For the text-containing cell, return its midpoint in [X, Y] coordinate format. 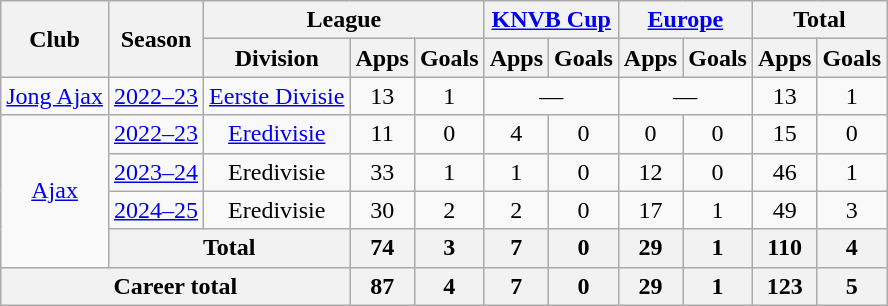
Jong Ajax [55, 96]
74 [382, 248]
5 [852, 286]
Eerste Divisie [277, 96]
30 [382, 210]
87 [382, 286]
110 [784, 248]
Club [55, 39]
2023–24 [156, 172]
KNVB Cup [551, 20]
123 [784, 286]
Europe [685, 20]
17 [650, 210]
15 [784, 134]
Career total [176, 286]
33 [382, 172]
Ajax [55, 191]
49 [784, 210]
46 [784, 172]
Division [277, 58]
2024–25 [156, 210]
11 [382, 134]
12 [650, 172]
League [344, 20]
Season [156, 39]
